Return the [x, y] coordinate for the center point of the cell that contains the specified text.  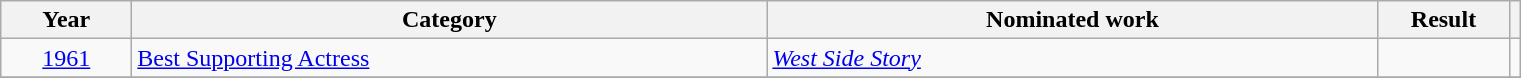
West Side Story [1072, 58]
Year [66, 20]
Best Supporting Actress [450, 58]
Category [450, 20]
Result [1444, 20]
1961 [66, 58]
Nominated work [1072, 20]
